For the text-containing cell, return its midpoint in [X, Y] coordinate format. 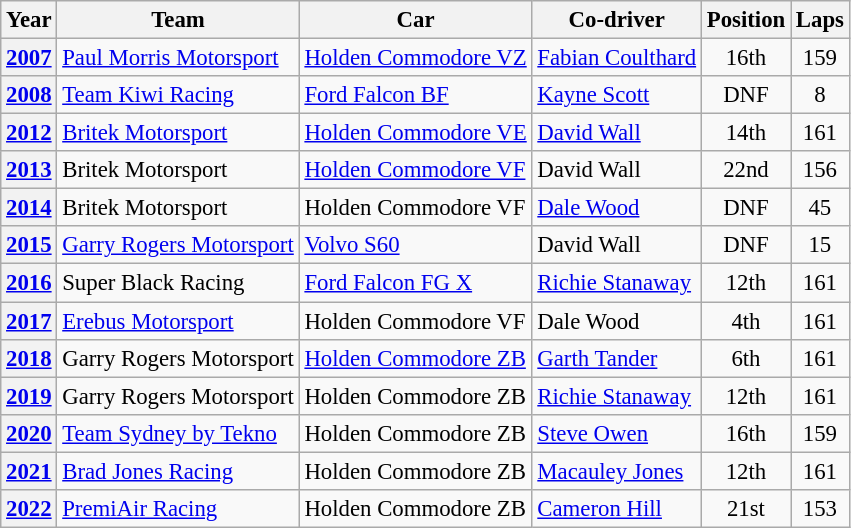
Volvo S60 [416, 245]
Brad Jones Racing [178, 471]
Team Sydney by Tekno [178, 433]
8 [820, 95]
Garth Tander [616, 358]
15 [820, 245]
2016 [29, 283]
4th [746, 321]
Team [178, 20]
Cameron Hill [616, 509]
156 [820, 170]
Super Black Racing [178, 283]
22nd [746, 170]
Co-driver [616, 20]
2013 [29, 170]
Erebus Motorsport [178, 321]
6th [746, 358]
Steve Owen [616, 433]
2012 [29, 133]
2018 [29, 358]
14th [746, 133]
45 [820, 208]
Position [746, 20]
Car [416, 20]
Ford Falcon FG X [416, 283]
Laps [820, 20]
2007 [29, 58]
2008 [29, 95]
21st [746, 509]
Fabian Coulthard [616, 58]
Holden Commodore VZ [416, 58]
153 [820, 509]
2022 [29, 509]
PremiAir Racing [178, 509]
2021 [29, 471]
2015 [29, 245]
2014 [29, 208]
Team Kiwi Racing [178, 95]
Paul Morris Motorsport [178, 58]
Holden Commodore VE [416, 133]
Kayne Scott [616, 95]
2019 [29, 396]
Ford Falcon BF [416, 95]
Year [29, 20]
2020 [29, 433]
2017 [29, 321]
Macauley Jones [616, 471]
